Pinpoint the cell where the given text exists, returning its [X, Y] midpoint coordinate. 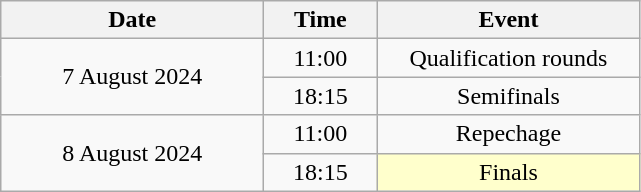
8 August 2024 [132, 153]
Event [508, 20]
Time [320, 20]
Date [132, 20]
Semifinals [508, 96]
Finals [508, 172]
Repechage [508, 134]
Qualification rounds [508, 58]
7 August 2024 [132, 77]
